Return the [x, y] coordinate for the center point of the cell that contains the specified text.  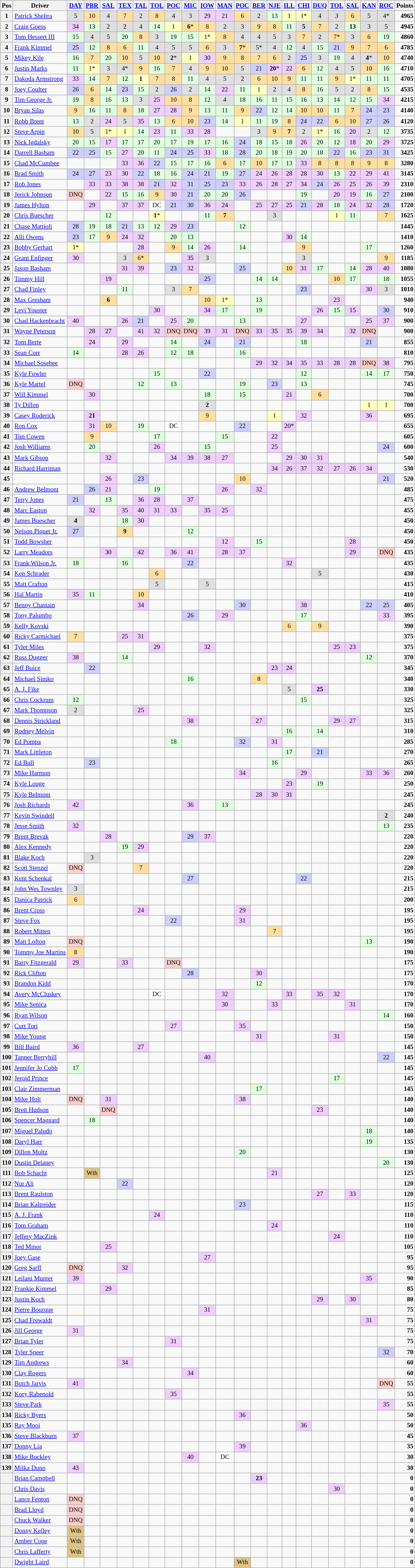
4215 [405, 100]
655 [405, 426]
122 [7, 1289]
Barry Fitzgerald [40, 963]
Richard Harriman [40, 468]
Ricky Byers [40, 1415]
Dakoda Armstrong [40, 79]
Curt Tori [40, 1026]
Tony Palumbo [40, 616]
4710 [405, 68]
Marc Easton [40, 510]
540 [405, 458]
Robert Mitten [40, 931]
James Hylton [40, 205]
Steve Blackburn [40, 1436]
410 [405, 594]
Max Gresham [40, 300]
64 [7, 679]
118 [7, 1247]
240 [405, 816]
69 [7, 731]
Terry Jones [40, 500]
3735 [405, 132]
Ed Pompa [40, 742]
Dennis Strickland [40, 721]
127 [7, 1342]
65 [7, 689]
235 [405, 826]
4785 [405, 48]
3280 [405, 163]
Leilani Munter [40, 1278]
Frankie Kimmel [40, 1289]
Tim Cowen [40, 437]
BER [259, 6]
Frank Kimmel [40, 48]
4965 [405, 16]
940 [405, 300]
Chad Frewaldt [40, 1321]
Tyler Speer [40, 1352]
94 [7, 994]
Bill Baird [40, 1047]
Chad McCumbee [40, 163]
Casey Roderick [40, 416]
76 [7, 805]
1010 [405, 290]
Michael Simko [40, 679]
745 [405, 384]
100 [7, 1058]
92 [7, 973]
Chad Finley [40, 290]
52 [7, 553]
310 [405, 731]
Kelly Kovski [40, 626]
910 [405, 311]
3725 [405, 142]
67 [7, 710]
315 [405, 721]
200 [405, 900]
107 [7, 1131]
Alex Kennedy [40, 847]
1055 [405, 279]
NJE [275, 6]
108 [7, 1142]
Butch Jarvis [40, 1383]
Tom Graham [40, 1226]
160 [405, 1015]
102 [7, 1079]
Grant Enfinger [40, 258]
63 [7, 668]
Patrick Sheltra [40, 16]
1625 [405, 216]
Rob Jones [40, 184]
126 [7, 1331]
Josh Williams [40, 447]
101 [7, 1068]
Steve Arpin [40, 132]
Nelson Piquet Jr. [40, 532]
605 [405, 437]
1445 [405, 226]
4740 [405, 58]
475 [405, 500]
3145 [405, 174]
Timmy Hill [40, 279]
123 [7, 1299]
Sean Corr [40, 353]
4120 [405, 121]
Jeff Buice [40, 668]
TAL [141, 6]
124 [7, 1310]
Justin Marks [40, 68]
Bryan Silas [40, 111]
DAY [76, 6]
Joey Coulter [40, 90]
Points [405, 6]
Brent Cross [40, 910]
Craig Goess [40, 27]
415 [405, 584]
98 [7, 1036]
81 [7, 857]
370 [405, 658]
Bobby Gerhart [40, 247]
134 [7, 1415]
Tanner Berryhill [40, 1058]
Ray Mooi [40, 1426]
Ted Minor [40, 1247]
Miguel Paludo [40, 1131]
Spencer Maggard [40, 1120]
250 [405, 784]
82 [7, 868]
Todd Bowsher [40, 542]
74 [7, 784]
Ryan Wilson [40, 1015]
Dwight Laird [40, 1562]
Justin Koch [40, 1299]
Mark Thompson [40, 710]
405 [405, 605]
Kyle Belmont [40, 795]
2* [174, 58]
395 [405, 616]
MIC [190, 6]
2310 [405, 184]
Mike Harmon [40, 773]
68 [7, 721]
Donny Lia [40, 1447]
270 [405, 752]
Ty Dillon [40, 405]
Danica Patrick [40, 900]
Matt Lofton [40, 942]
Daryl Harr [40, 1142]
Mike Senica [40, 1005]
DUQ [320, 6]
91 [7, 963]
137 [7, 1447]
47 [7, 500]
53 [7, 563]
485 [405, 489]
Mark Littleton [40, 752]
78 [7, 826]
Chuck Walker [40, 1520]
4140 [405, 111]
49 [7, 521]
Clair Zimmerman [40, 1089]
Russ Dugger [40, 658]
Dustin Delaney [40, 1163]
Chris Buescher [40, 216]
Greg Sarff [40, 1268]
Ed Bull [40, 763]
260 [405, 773]
Kevin Swindell [40, 816]
Ron Cox [40, 426]
John Wes Townley [40, 889]
Darrell Basham [40, 153]
Blake Koch [40, 857]
Frank Wilson Jr. [40, 563]
83 [7, 879]
97 [7, 1026]
Matt Crafton [40, 584]
113 [7, 1194]
Mike Buckley [40, 1457]
695 [405, 416]
1080 [405, 269]
Jerick Johnson [40, 195]
Dillon Moltz [40, 1152]
66 [7, 700]
795 [405, 363]
Rick Clifton [40, 973]
73 [7, 773]
86 [7, 910]
Brent Raulston [40, 1194]
111 [7, 1173]
Tom Berte [40, 342]
121 [7, 1278]
Kent Schenkal [40, 879]
51 [7, 542]
Ricky Carmichael [40, 637]
Brent Brevak [40, 837]
Chris Cockrum [40, 700]
Joey Gase [40, 1257]
128 [7, 1352]
Milka Duno [40, 1468]
103 [7, 1089]
Brandon Kidd [40, 984]
Driver [40, 6]
1185 [405, 258]
2100 [405, 195]
James Buescher [40, 521]
96 [7, 1015]
Scott Stenzel [40, 868]
Tommy Joe Martins [40, 952]
Steve Park [40, 1405]
89 [7, 942]
Chase Mattioli [40, 226]
Wayne Peterson [40, 331]
Jeffery MacZink [40, 1236]
119 [7, 1257]
A. J. Frank [40, 1215]
Mike Holt [40, 1100]
79 [7, 837]
520 [405, 479]
Clay Rogers [40, 1373]
71 [7, 752]
Benny Chastain [40, 605]
Chris Davis [40, 1489]
1410 [405, 237]
44 [7, 468]
54 [7, 574]
600 [405, 447]
Will Kimmel [40, 395]
Mark Gibson [40, 458]
Avery McCluskey [40, 994]
Kyle Louge [40, 784]
Jill George [40, 1331]
Donny Kelley [40, 1531]
133 [7, 1405]
Chad Hackenbracht [40, 321]
58 [7, 616]
138 [7, 1457]
1720 [405, 205]
109 [7, 1152]
4945 [405, 27]
61 [7, 647]
Brett Hudson [40, 1110]
104 [7, 1100]
129 [7, 1363]
59 [7, 626]
3425 [405, 153]
93 [7, 984]
Chris Lafferty [40, 1552]
114 [7, 1205]
Steve Fox [40, 921]
Josh Richards [40, 805]
106 [7, 1120]
Kyle Martel [40, 384]
CHI [304, 6]
390 [405, 626]
139 [7, 1468]
Jason Basham [40, 269]
ROC [386, 6]
Nur Ali [40, 1184]
Robb Brent [40, 121]
77 [7, 816]
345 [405, 668]
Mikey Kile [40, 58]
Ken Schrader [40, 574]
84 [7, 889]
Tim Andrews [40, 1363]
Larry Meadors [40, 553]
265 [405, 763]
99 [7, 1047]
Bob Schacht [40, 1173]
88 [7, 931]
136 [7, 1436]
810 [405, 353]
Brian Campbell [40, 1478]
Lance Fenton [40, 1500]
116 [7, 1226]
340 [405, 679]
Jeroid Prince [40, 1079]
62 [7, 658]
Levi Youster [40, 311]
Tom Hessert III [40, 37]
Brian Kaltreider [40, 1205]
Kyle Fowler [40, 374]
Amber Cope [40, 1541]
117 [7, 1236]
132 [7, 1394]
KAN [369, 6]
Rodney Melvin [40, 731]
Jennifer Jo Cobb [40, 1068]
5* [259, 48]
Brad Smith [40, 174]
46 [7, 489]
Brian Tyler [40, 1342]
Michael Sosebee [40, 363]
Brad Lloyd [40, 1510]
Andrew Belmont [40, 489]
430 [405, 574]
57 [7, 605]
530 [405, 468]
131 [7, 1383]
Kory Rabenold [40, 1394]
4535 [405, 90]
87 [7, 921]
48 [7, 510]
1260 [405, 247]
750 [405, 374]
855 [405, 342]
TEX [125, 6]
ILL [289, 6]
Jesse Smith [40, 826]
455 [405, 510]
112 [7, 1184]
Mike Young [40, 1036]
PBR [92, 6]
56 [7, 594]
Alli Owens [40, 237]
Hal Martin [40, 594]
Nick Igdalsky [40, 142]
MAN [225, 6]
Tim George Jr. [40, 100]
285 [405, 742]
Tyler Miles [40, 647]
Pierre Bourque [40, 1310]
72 [7, 763]
4860 [405, 37]
4705 [405, 79]
IOW [207, 6]
A. J. Fike [40, 689]
Pos [7, 6]
330 [405, 689]
